For the text-containing cell, return its midpoint in (X, Y) coordinate format. 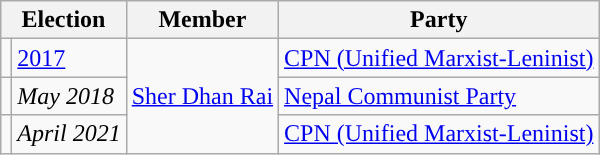
2017 (69, 58)
April 2021 (69, 134)
Sher Dhan Rai (202, 96)
Member (202, 20)
May 2018 (69, 96)
Election (64, 20)
Nepal Communist Party (439, 96)
Party (439, 20)
